From the cell containing the given text, extract its center point as (X, Y) coordinate. 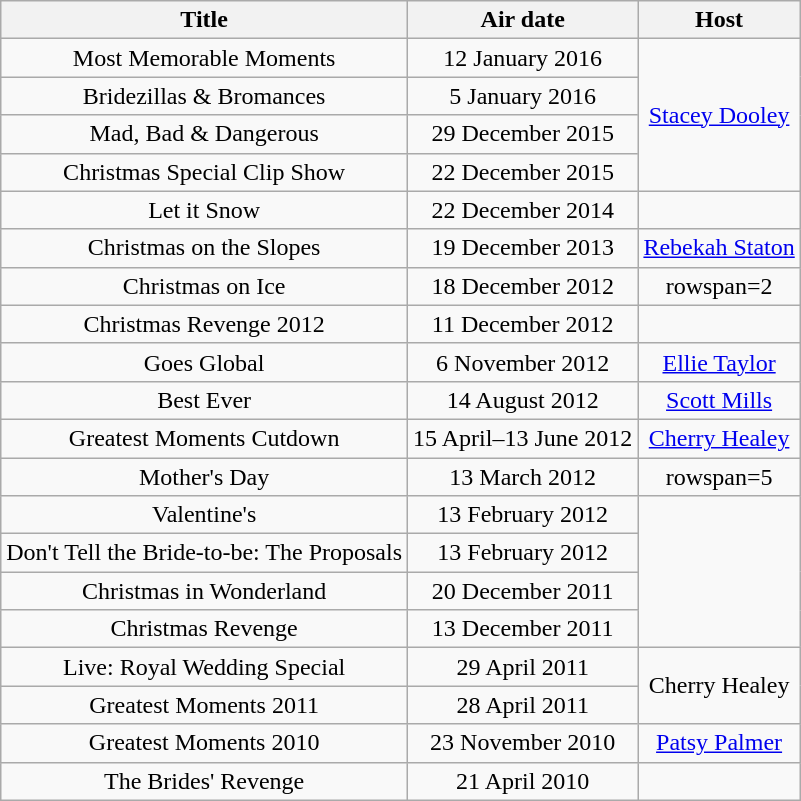
Patsy Palmer (719, 743)
29 December 2015 (523, 134)
Don't Tell the Bride-to-be: The Proposals (204, 553)
14 August 2012 (523, 400)
Valentine's (204, 515)
Greatest Moments Cutdown (204, 438)
Title (204, 20)
19 December 2013 (523, 248)
6 November 2012 (523, 362)
21 April 2010 (523, 781)
5 January 2016 (523, 96)
rowspan=2 (719, 286)
Scott Mills (719, 400)
Christmas Revenge (204, 629)
Rebekah Staton (719, 248)
Best Ever (204, 400)
13 March 2012 (523, 477)
Let it Snow (204, 210)
Most Memorable Moments (204, 58)
Host (719, 20)
18 December 2012 (523, 286)
15 April–13 June 2012 (523, 438)
Christmas Revenge 2012 (204, 324)
Live: Royal Wedding Special (204, 667)
Greatest Moments 2011 (204, 705)
Goes Global (204, 362)
Air date (523, 20)
Mother's Day (204, 477)
28 April 2011 (523, 705)
rowspan=5 (719, 477)
Christmas on the Slopes (204, 248)
Mad, Bad & Dangerous (204, 134)
23 November 2010 (523, 743)
29 April 2011 (523, 667)
13 December 2011 (523, 629)
Christmas in Wonderland (204, 591)
Ellie Taylor (719, 362)
The Brides' Revenge (204, 781)
20 December 2011 (523, 591)
Christmas Special Clip Show (204, 172)
22 December 2014 (523, 210)
Stacey Dooley (719, 115)
12 January 2016 (523, 58)
22 December 2015 (523, 172)
Christmas on Ice (204, 286)
Greatest Moments 2010 (204, 743)
Bridezillas & Bromances (204, 96)
11 December 2012 (523, 324)
